Provide the [x, y] coordinate of the cell's center where the given text is located.  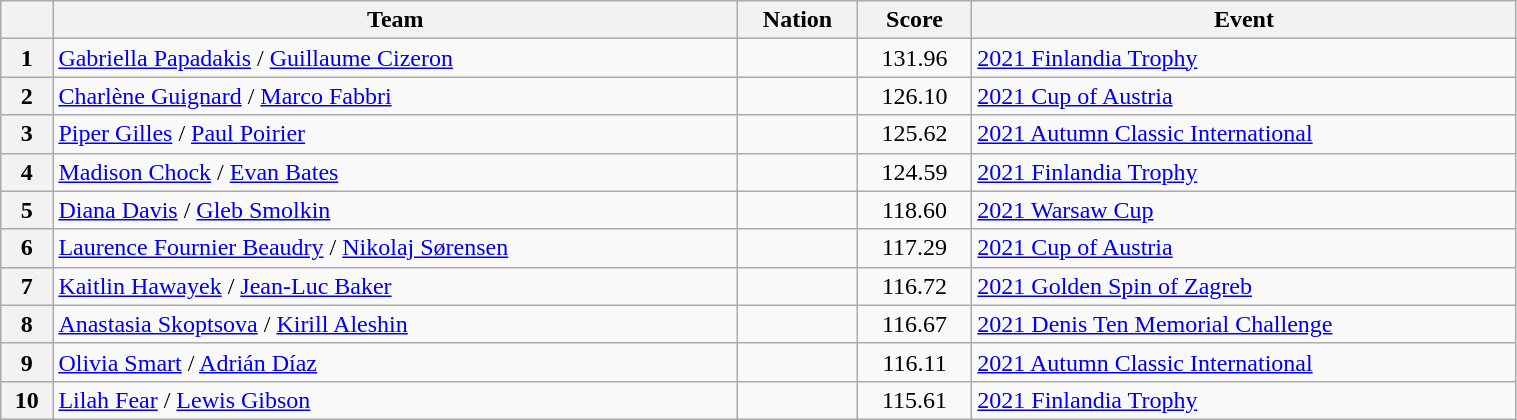
Piper Gilles / Paul Poirier [396, 134]
116.11 [914, 362]
126.10 [914, 96]
8 [27, 324]
118.60 [914, 210]
Score [914, 20]
116.67 [914, 324]
131.96 [914, 58]
Madison Chock / Evan Bates [396, 172]
5 [27, 210]
125.62 [914, 134]
2 [27, 96]
Olivia Smart / Adrián Díaz [396, 362]
2021 Warsaw Cup [1244, 210]
Event [1244, 20]
3 [27, 134]
Kaitlin Hawayek / Jean-Luc Baker [396, 286]
124.59 [914, 172]
Lilah Fear / Lewis Gibson [396, 400]
Gabriella Papadakis / Guillaume Cizeron [396, 58]
7 [27, 286]
10 [27, 400]
6 [27, 248]
117.29 [914, 248]
115.61 [914, 400]
Nation [798, 20]
1 [27, 58]
2021 Denis Ten Memorial Challenge [1244, 324]
2021 Golden Spin of Zagreb [1244, 286]
Laurence Fournier Beaudry / Nikolaj Sørensen [396, 248]
4 [27, 172]
Charlène Guignard / Marco Fabbri [396, 96]
9 [27, 362]
Team [396, 20]
Diana Davis / Gleb Smolkin [396, 210]
Anastasia Skoptsova / Kirill Aleshin [396, 324]
116.72 [914, 286]
